Extract the (x, y) coordinate from the center of the cell holding the provided text.  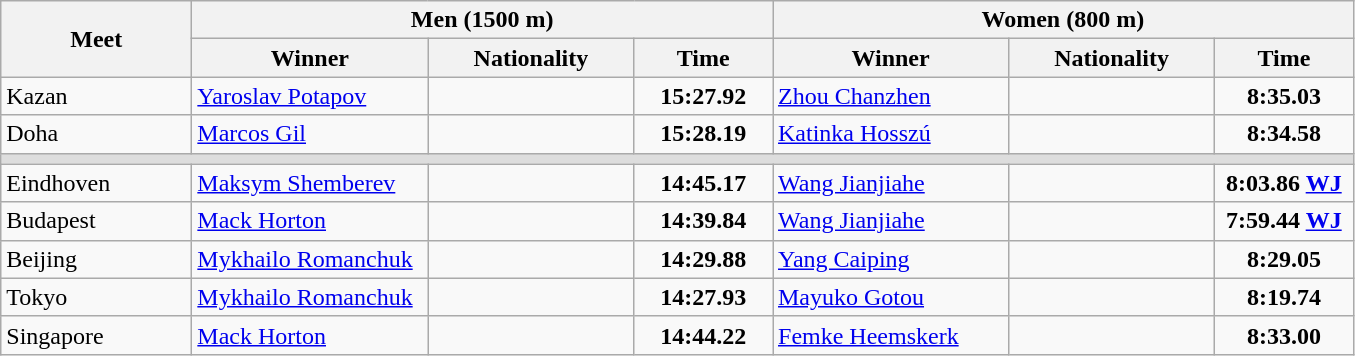
Katinka Hosszú (890, 134)
Meet (96, 39)
8:35.03 (1284, 96)
8:19.74 (1284, 297)
Women (800 m) (1062, 20)
Kazan (96, 96)
14:39.84 (704, 221)
8:34.58 (1284, 134)
7:59.44 WJ (1284, 221)
Men (1500 m) (482, 20)
Tokyo (96, 297)
14:29.88 (704, 259)
Budapest (96, 221)
15:28.19 (704, 134)
8:29.05 (1284, 259)
Maksym Shemberev (310, 183)
Mayuko Gotou (890, 297)
Marcos Gil (310, 134)
Singapore (96, 335)
14:44.22 (704, 335)
Yaroslav Potapov (310, 96)
Doha (96, 134)
Beijing (96, 259)
8:33.00 (1284, 335)
14:27.93 (704, 297)
8:03.86 WJ (1284, 183)
Eindhoven (96, 183)
Femke Heemskerk (890, 335)
Zhou Chanzhen (890, 96)
15:27.92 (704, 96)
Yang Caiping (890, 259)
14:45.17 (704, 183)
